Output the [X, Y] coordinate of the center of the cell containing the given text.  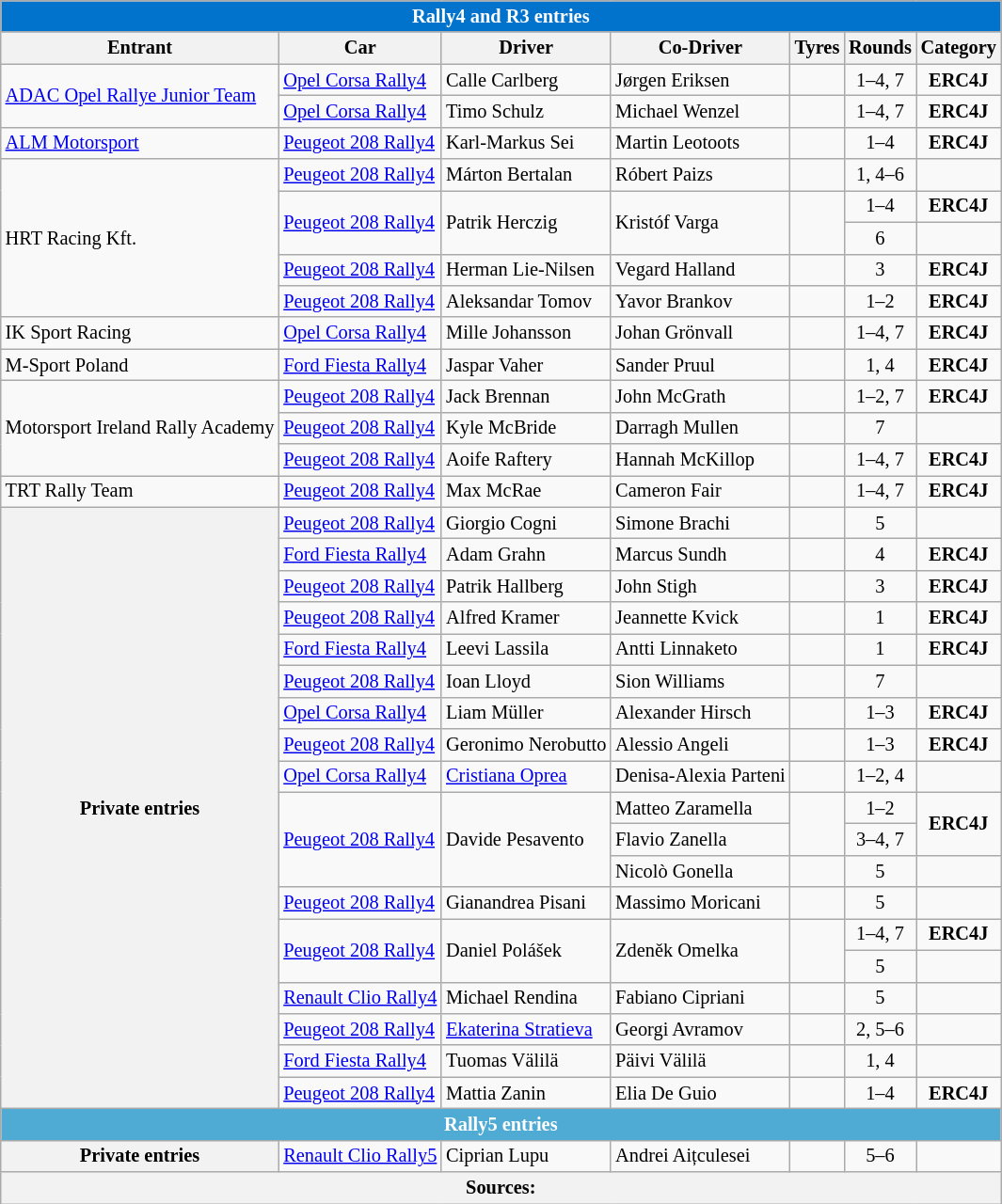
Renault Clio Rally5 [359, 1156]
Co-Driver [700, 48]
Fabiano Cipriani [700, 998]
Leevi Lassila [526, 649]
Sion Williams [700, 681]
1–2, 4 [881, 776]
5–6 [881, 1156]
Motorsport Ireland Rally Academy [140, 427]
Patrik Hallberg [526, 586]
Aoife Raftery [526, 460]
Yavor Brankov [700, 301]
Kyle McBride [526, 428]
Mattia Zanin [526, 1093]
Cameron Fair [700, 491]
Georgi Avramov [700, 1029]
Michael Rendina [526, 998]
Denisa-Alexia Parteni [700, 776]
M-Sport Poland [140, 365]
2, 5–6 [881, 1029]
Adam Grahn [526, 554]
TRT Rally Team [140, 491]
ADAC Opel Rallye Junior Team [140, 96]
1–2, 7 [881, 396]
Timo Schulz [526, 111]
Driver [526, 48]
Calle Carlberg [526, 80]
Herman Lie-Nilsen [526, 270]
Zdeněk Omelka [700, 950]
Rally5 entries [501, 1124]
Tyres [818, 48]
Marcus Sundh [700, 554]
Jack Brennan [526, 396]
Matteo Zaramella [700, 808]
Gianandrea Pisani [526, 903]
John Stigh [700, 586]
Patrik Herczig [526, 222]
6 [881, 238]
Geronimo Nerobutto [526, 744]
Karl-Markus Sei [526, 143]
Michael Wenzel [700, 111]
Massimo Moricani [700, 903]
3–4, 7 [881, 839]
Alessio Angeli [700, 744]
Andrei Aițculesei [700, 1156]
Martin Leotoots [700, 143]
Róbert Paizs [700, 175]
1, 4–6 [881, 175]
Jaspar Vaher [526, 365]
Aleksandar Tomov [526, 301]
Giorgio Cogni [526, 523]
Sources: [501, 1188]
IK Sport Racing [140, 333]
Ekaterina Stratieva [526, 1029]
ALM Motorsport [140, 143]
Rally4 and R3 entries [501, 16]
Johan Grönvall [700, 333]
Hannah McKillop [700, 460]
Alexander Hirsch [700, 713]
Car [359, 48]
Rounds [881, 48]
Márton Bertalan [526, 175]
Jeannette Kvick [700, 618]
Flavio Zanella [700, 839]
Elia De Guio [700, 1093]
Alfred Kramer [526, 618]
Entrant [140, 48]
Nicolò Gonella [700, 871]
Vegard Halland [700, 270]
Category [959, 48]
Simone Brachi [700, 523]
Ioan Lloyd [526, 681]
Cristiana Oprea [526, 776]
HRT Racing Kft. [140, 238]
Darragh Mullen [700, 428]
Päivi Välilä [700, 1061]
Davide Pesavento [526, 839]
Renault Clio Rally4 [359, 998]
Ciprian Lupu [526, 1156]
Sander Pruul [700, 365]
Tuomas Välilä [526, 1061]
Daniel Polášek [526, 950]
Antti Linnaketo [700, 649]
Liam Müller [526, 713]
Kristóf Varga [700, 222]
John McGrath [700, 396]
Jørgen Eriksen [700, 80]
Max McRae [526, 491]
4 [881, 554]
Mille Johansson [526, 333]
